Capture the cell that displays the provided text and extract its [X, Y] central coordinate. 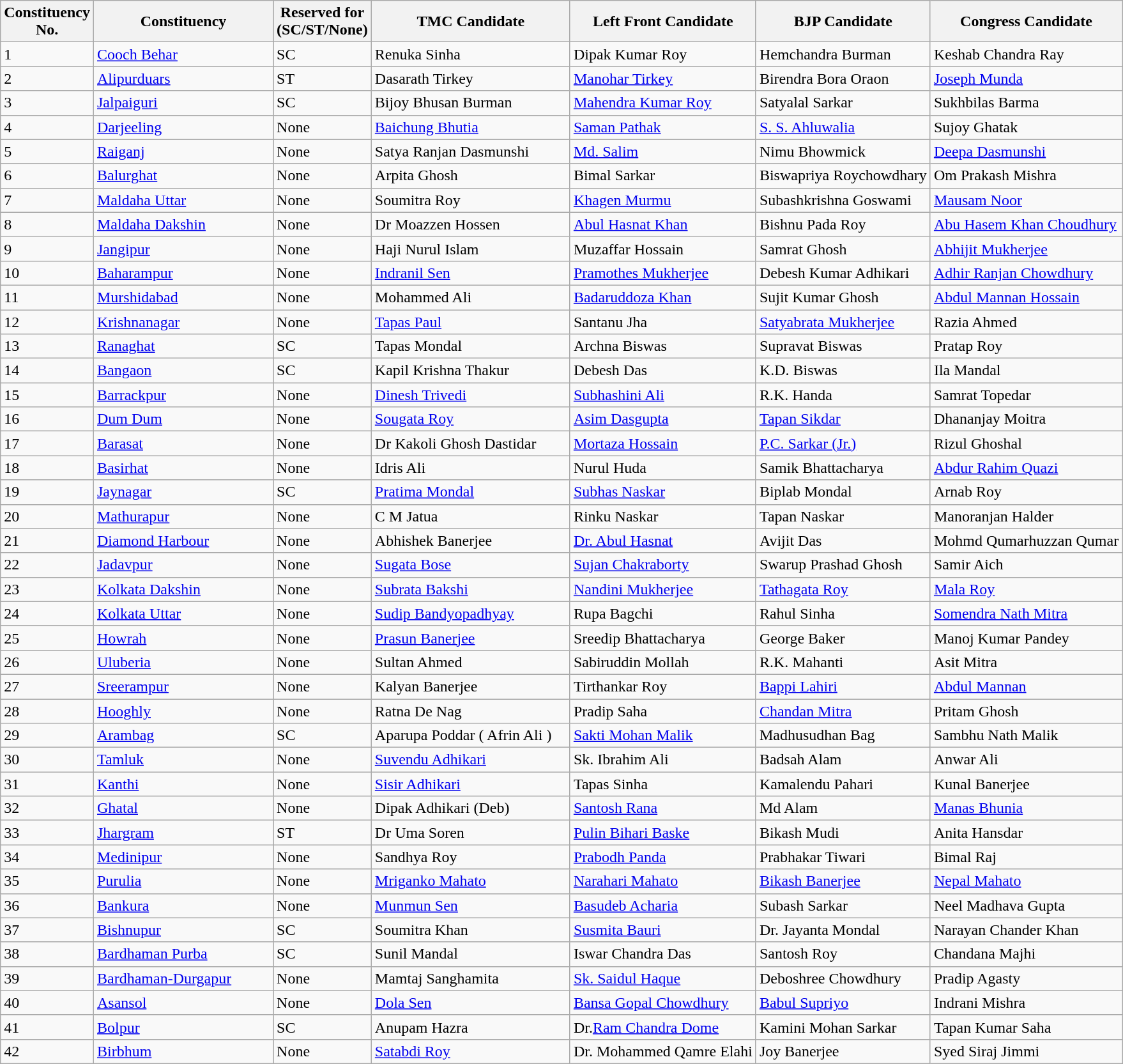
Susmita Bauri [663, 930]
Baharampur [183, 273]
9 [47, 249]
Iswar Chandra Das [663, 954]
Chandana Majhi [1026, 954]
37 [47, 930]
Samir Aich [1026, 565]
Nandini Mukherjee [663, 589]
Bimal Raj [1026, 857]
Prabhakar Tiwari [843, 857]
Jhargram [183, 833]
Constituency [183, 22]
6 [47, 176]
Tirthankar Roy [663, 686]
Krishnanagar [183, 321]
Abul Hasnat Khan [663, 224]
17 [47, 443]
23 [47, 589]
Madhusudhan Bag [843, 736]
Badaruddoza Khan [663, 297]
Sudip Bandyopadhyay [470, 613]
George Baker [843, 638]
Dinesh Trivedi [470, 395]
Mohammed Ali [470, 297]
Haji Nurul Islam [470, 249]
7 [47, 200]
Rinku Naskar [663, 516]
Joy Banerjee [843, 1051]
Sreedip Bhattacharya [663, 638]
Bikash Banerjee [843, 881]
Bolpur [183, 1027]
Hemchandra Burman [843, 54]
11 [47, 297]
Sabiruddin Mollah [663, 662]
30 [47, 760]
Prabodh Panda [663, 857]
Bishnu Pada Roy [843, 224]
Abu Hasem Khan Choudhury [1026, 224]
Hooghly [183, 711]
Asit Mitra [1026, 662]
26 [47, 662]
Sujit Kumar Ghosh [843, 297]
42 [47, 1051]
Tapas Paul [470, 321]
Left Front Candidate [663, 22]
12 [47, 321]
Medinipur [183, 857]
Basirhat [183, 468]
Tapas Mondal [470, 346]
Pritam Ghosh [1026, 711]
Nimu Bhowmick [843, 151]
20 [47, 516]
4 [47, 127]
TMC Candidate [470, 22]
Narahari Mahato [663, 881]
Sultan Ahmed [470, 662]
Idris Ali [470, 468]
Khagen Murmu [663, 200]
Bijoy Bhusan Burman [470, 103]
Arambag [183, 736]
Mriganko Mahato [470, 881]
Bishnupur [183, 930]
S. S. Ahluwalia [843, 127]
Swarup Prashad Ghosh [843, 565]
Baichung Bhutia [470, 127]
Subhas Naskar [663, 492]
2 [47, 79]
Ila Mandal [1026, 371]
Birendra Bora Oraon [843, 79]
Mala Roy [1026, 589]
38 [47, 954]
Suvendu Adhikari [470, 760]
Diamond Harbour [183, 541]
Arnab Roy [1026, 492]
Pratap Roy [1026, 346]
Sunil Mandal [470, 954]
Bimal Sarkar [663, 176]
Subhashini Ali [663, 395]
Munmun Sen [470, 906]
Maldaha Uttar [183, 200]
29 [47, 736]
Sk. Ibrahim Ali [663, 760]
Bardhaman-Durgapur [183, 978]
Mamtaj Sanghamita [470, 978]
BJP Candidate [843, 22]
Kapil Krishna Thakur [470, 371]
Rizul Ghoshal [1026, 443]
27 [47, 686]
R.K. Mahanti [843, 662]
Pulin Bihari Baske [663, 833]
Babul Supriyo [843, 1003]
40 [47, 1003]
Sugata Bose [470, 565]
Tapan Sikdar [843, 419]
Tapan Naskar [843, 516]
8 [47, 224]
34 [47, 857]
Dr Kakoli Ghosh Dastidar [470, 443]
Dhananjay Moitra [1026, 419]
Bappi Lahiri [843, 686]
Rahul Sinha [843, 613]
Dr. Mohammed Qamre Elahi [663, 1051]
Reserved for (SC/ST/None) [323, 22]
Kamalendu Pahari [843, 784]
Congress Candidate [1026, 22]
Sandhya Roy [470, 857]
Anwar Ali [1026, 760]
Samrat Topedar [1026, 395]
Md Alam [843, 808]
Archna Biswas [663, 346]
Purulia [183, 881]
Pratima Mondal [470, 492]
Cooch Behar [183, 54]
Santanu Jha [663, 321]
Sreerampur [183, 686]
Prasun Banerjee [470, 638]
22 [47, 565]
24 [47, 613]
Asim Dasgupta [663, 419]
Dr. Jayanta Mondal [843, 930]
Subashkrishna Goswami [843, 200]
Abdul Mannan Hossain [1026, 297]
Razia Ahmed [1026, 321]
18 [47, 468]
Maldaha Dakshin [183, 224]
Bangaon [183, 371]
Keshab Chandra Ray [1026, 54]
Somendra Nath Mitra [1026, 613]
Sisir Adhikari [470, 784]
Santosh Rana [663, 808]
Barrackpur [183, 395]
Kalyan Banerjee [470, 686]
15 [47, 395]
Subrata Bakshi [470, 589]
Kamini Mohan Sarkar [843, 1027]
Sujoy Ghatak [1026, 127]
Manohar Tirkey [663, 79]
39 [47, 978]
Tapas Sinha [663, 784]
Mortaza Hossain [663, 443]
Soumitra Khan [470, 930]
Samik Bhattacharya [843, 468]
Sakti Mohan Malik [663, 736]
Manas Bhunia [1026, 808]
35 [47, 881]
Deepa Dasmunshi [1026, 151]
Abhijit Mukherjee [1026, 249]
31 [47, 784]
Dola Sen [470, 1003]
Ratna De Nag [470, 711]
Indranil Sen [470, 273]
Pradip Agasty [1026, 978]
Dipak Adhikari (Deb) [470, 808]
Alipurduars [183, 79]
5 [47, 151]
Mohmd Qumarhuzzan Qumar [1026, 541]
Nepal Mahato [1026, 881]
Ranaghat [183, 346]
Bikash Mudi [843, 833]
R.K. Handa [843, 395]
Anita Hansdar [1026, 833]
13 [47, 346]
Satya Ranjan Dasmunshi [470, 151]
Muzaffar Hossain [663, 249]
Tamluk [183, 760]
28 [47, 711]
Kolkata Dakshin [183, 589]
Debesh Kumar Adhikari [843, 273]
Supravat Biswas [843, 346]
Om Prakash Mishra [1026, 176]
Abhishek Banerjee [470, 541]
Satabdi Roy [470, 1051]
1 [47, 54]
Dr Uma Soren [470, 833]
Jangipur [183, 249]
25 [47, 638]
Badsah Alam [843, 760]
Adhir Ranjan Chowdhury [1026, 273]
Jadavpur [183, 565]
Bankura [183, 906]
10 [47, 273]
Md. Salim [663, 151]
Murshidabad [183, 297]
Birbhum [183, 1051]
Syed Siraj Jimmi [1026, 1051]
32 [47, 808]
Manoj Kumar Pandey [1026, 638]
Bardhaman Purba [183, 954]
Basudeb Acharia [663, 906]
Howrah [183, 638]
Soumitra Roy [470, 200]
Dipak Kumar Roy [663, 54]
Kanthi [183, 784]
3 [47, 103]
Saman Pathak [663, 127]
Mahendra Kumar Roy [663, 103]
Abdul Mannan [1026, 686]
C M Jatua [470, 516]
Deboshree Chowdhury [843, 978]
Pradip Saha [663, 711]
21 [47, 541]
14 [47, 371]
Darjeeling [183, 127]
Arpita Ghosh [470, 176]
Manoranjan Halder [1026, 516]
36 [47, 906]
Debesh Das [663, 371]
Nurul Huda [663, 468]
Sukhbilas Barma [1026, 103]
Rupa Bagchi [663, 613]
Biswapriya Roychowdhary [843, 176]
19 [47, 492]
Satyabrata Mukherjee [843, 321]
Satyalal Sarkar [843, 103]
Sougata Roy [470, 419]
Indrani Mishra [1026, 1003]
Jaynagar [183, 492]
16 [47, 419]
Avijit Das [843, 541]
Sambhu Nath Malik [1026, 736]
Aparupa Poddar ( Afrin Ali ) [470, 736]
P.C. Sarkar (Jr.) [843, 443]
Neel Madhava Gupta [1026, 906]
Asansol [183, 1003]
K.D. Biswas [843, 371]
Barasat [183, 443]
Mausam Noor [1026, 200]
33 [47, 833]
Dr Moazzen Hossen [470, 224]
Pramothes Mukherjee [663, 273]
Dr. Abul Hasnat [663, 541]
Anupam Hazra [470, 1027]
Bansa Gopal Chowdhury [663, 1003]
Chandan Mitra [843, 711]
Constituency No. [47, 22]
Dum Dum [183, 419]
Subash Sarkar [843, 906]
Narayan Chander Khan [1026, 930]
Dr.Ram Chandra Dome [663, 1027]
Sk. Saidul Haque [663, 978]
Kunal Banerjee [1026, 784]
Balurghat [183, 176]
Sujan Chakraborty [663, 565]
Dasarath Tirkey [470, 79]
Ghatal [183, 808]
Samrat Ghosh [843, 249]
Raiganj [183, 151]
41 [47, 1027]
Tathagata Roy [843, 589]
Santosh Roy [843, 954]
Renuka Sinha [470, 54]
Kolkata Uttar [183, 613]
Uluberia [183, 662]
Biplab Mondal [843, 492]
Jalpaiguri [183, 103]
Joseph Munda [1026, 79]
Mathurapur [183, 516]
Abdur Rahim Quazi [1026, 468]
Tapan Kumar Saha [1026, 1027]
